Capture the cell that displays the provided text and extract its (x, y) central coordinate. 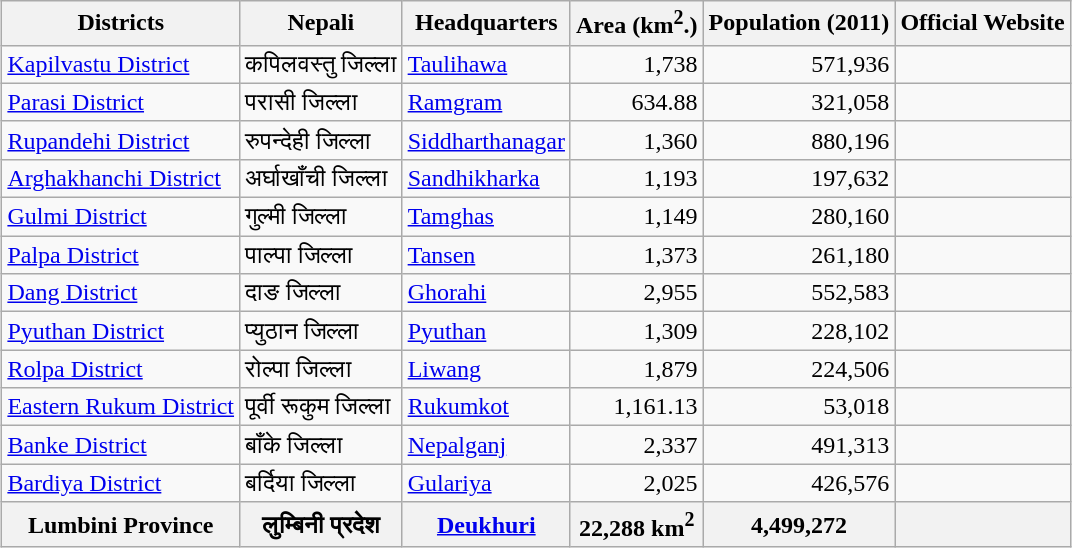
गुल्मी जिल्ला (322, 217)
1,738 (636, 64)
228,102 (799, 331)
Official Website (982, 24)
दाङ जिल्ला (322, 293)
53,018 (799, 407)
Eastern Rukum District (121, 407)
Liwang (486, 369)
पूर्वी रूकुम जिल्ला (322, 407)
Rukumkot (486, 407)
Parasi District (121, 102)
1,149 (636, 217)
552,583 (799, 293)
Tansen (486, 255)
Banke District (121, 445)
1,309 (636, 331)
Dang District (121, 293)
Ghorahi (486, 293)
रुपन्देही जिल्ला (322, 140)
280,160 (799, 217)
880,196 (799, 140)
Pyuthan (486, 331)
491,313 (799, 445)
बर्दिया जिल्ला (322, 483)
Districts (121, 24)
Taulihawa (486, 64)
Kapilvastu District (121, 64)
Deukhuri (486, 524)
परासी जिल्ला (322, 102)
22,288 km2 (636, 524)
Palpa District (121, 255)
261,180 (799, 255)
रोल्पा जिल्ला (322, 369)
Rolpa District (121, 369)
Nepalganj (486, 445)
1,161.13 (636, 407)
Tamghas (486, 217)
1,193 (636, 178)
पाल्पा जिल्ला (322, 255)
Lumbini Province (121, 524)
Arghakhanchi District (121, 178)
लुम्बिनी प्रदेश (322, 524)
321,058 (799, 102)
Pyuthan District (121, 331)
1,360 (636, 140)
Gulmi District (121, 217)
2,025 (636, 483)
224,506 (799, 369)
426,576 (799, 483)
571,936 (799, 64)
कपिलवस्तु जिल्ला (322, 64)
Rupandehi District (121, 140)
1,879 (636, 369)
बाँके जिल्ला (322, 445)
Area (km2.) (636, 24)
634.88 (636, 102)
Ramgram (486, 102)
Population (2011) (799, 24)
Siddharthanagar (486, 140)
Sandhikharka (486, 178)
अर्घाखाँची जिल्ला (322, 178)
4,499,272 (799, 524)
Headquarters (486, 24)
Bardiya District (121, 483)
2,955 (636, 293)
1,373 (636, 255)
197,632 (799, 178)
Nepali (322, 24)
2,337 (636, 445)
Gulariya (486, 483)
प्युठान जिल्ला (322, 331)
